Output the [x, y] coordinate of the center of the cell containing the given text.  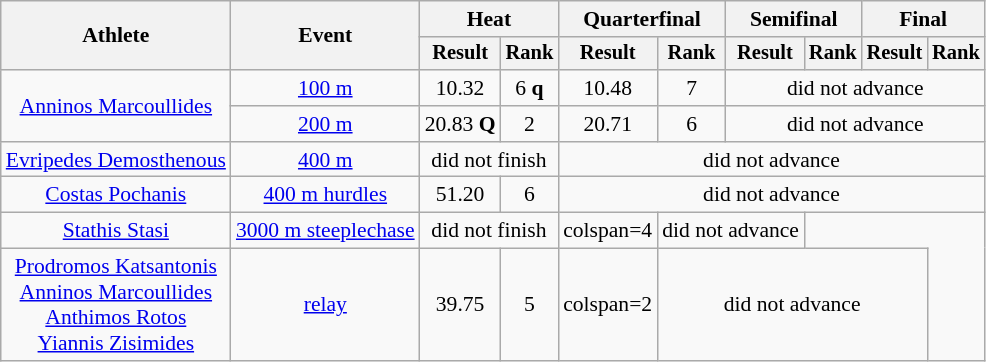
Event [326, 36]
Costas Pochanis [116, 195]
51.20 [460, 195]
200 m [326, 124]
400 m hurdles [326, 195]
10.48 [608, 88]
colspan=4 [608, 231]
100 m [326, 88]
Quarterfinal [642, 19]
2 [530, 124]
20.71 [608, 124]
5 [530, 305]
Athlete [116, 36]
Prodromos KatsantonisAnninos MarcoullidesAnthimos RotosYiannis Zisimides [116, 305]
Anninos Marcoullides [116, 106]
Stathis Stasi [116, 231]
6 q [530, 88]
Final [924, 19]
relay [326, 305]
3000 m steeplechase [326, 231]
10.32 [460, 88]
Heat [489, 19]
7 [692, 88]
20.83 Q [460, 124]
39.75 [460, 305]
Evripedes Demosthenous [116, 160]
Semifinal [794, 19]
colspan=2 [608, 305]
400 m [326, 160]
